Output the (x, y) coordinate of the center of the cell containing the given text.  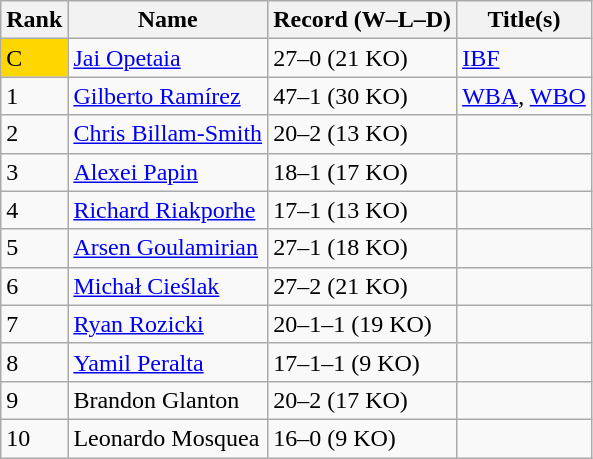
Yamil Peralta (168, 362)
10 (34, 438)
Ryan Rozicki (168, 324)
20–1–1 (19 KO) (362, 324)
Arsen Goulamirian (168, 248)
Alexei Papin (168, 172)
17–1 (13 KO) (362, 210)
4 (34, 210)
3 (34, 172)
Title(s) (524, 20)
Leonardo Mosquea (168, 438)
27–0 (21 KO) (362, 58)
WBA, WBO (524, 96)
5 (34, 248)
Richard Riakporhe (168, 210)
2 (34, 134)
IBF (524, 58)
Name (168, 20)
Chris Billam-Smith (168, 134)
9 (34, 400)
Gilberto Ramírez (168, 96)
18–1 (17 KO) (362, 172)
1 (34, 96)
6 (34, 286)
C (34, 58)
Record (W–L–D) (362, 20)
Brandon Glanton (168, 400)
Rank (34, 20)
20–2 (17 KO) (362, 400)
7 (34, 324)
17–1–1 (9 KO) (362, 362)
27–1 (18 KO) (362, 248)
Michał Cieślak (168, 286)
47–1 (30 KO) (362, 96)
8 (34, 362)
Jai Opetaia (168, 58)
20–2 (13 KO) (362, 134)
27–2 (21 KO) (362, 286)
16–0 (9 KO) (362, 438)
